Locate the cell with the specified text and output its (X, Y) center coordinate. 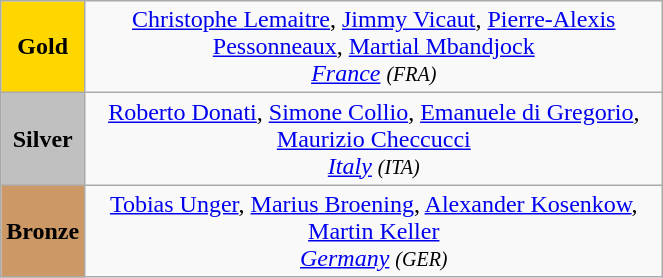
Tobias Unger, Marius Broening, Alexander Kosenkow, Martin KellerGermany (GER) (374, 231)
Silver (43, 139)
Roberto Donati, Simone Collio, Emanuele di Gregorio, Maurizio CheccucciItaly (ITA) (374, 139)
Christophe Lemaitre, Jimmy Vicaut, Pierre-Alexis Pessonneaux, Martial MbandjockFrance (FRA) (374, 47)
Bronze (43, 231)
Gold (43, 47)
